Capture the cell that displays the provided text and extract its (X, Y) central coordinate. 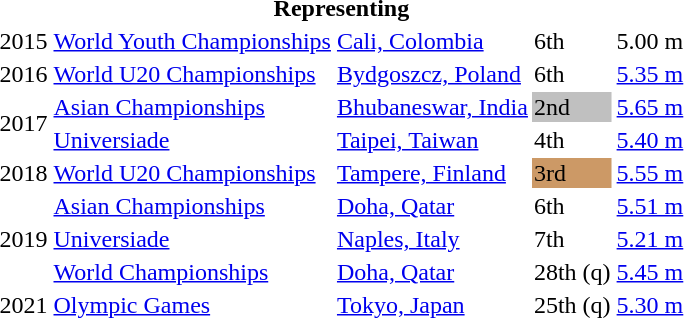
28th (q) (572, 272)
Taipei, Taiwan (432, 140)
4th (572, 140)
World Championships (192, 272)
7th (572, 239)
Cali, Colombia (432, 41)
Tampere, Finland (432, 173)
Bhubaneswar, India (432, 107)
2nd (572, 107)
Bydgoszcz, Poland (432, 74)
3rd (572, 173)
World Youth Championships (192, 41)
Naples, Italy (432, 239)
